Extract the (x, y) coordinate from the center of the cell holding the provided text.  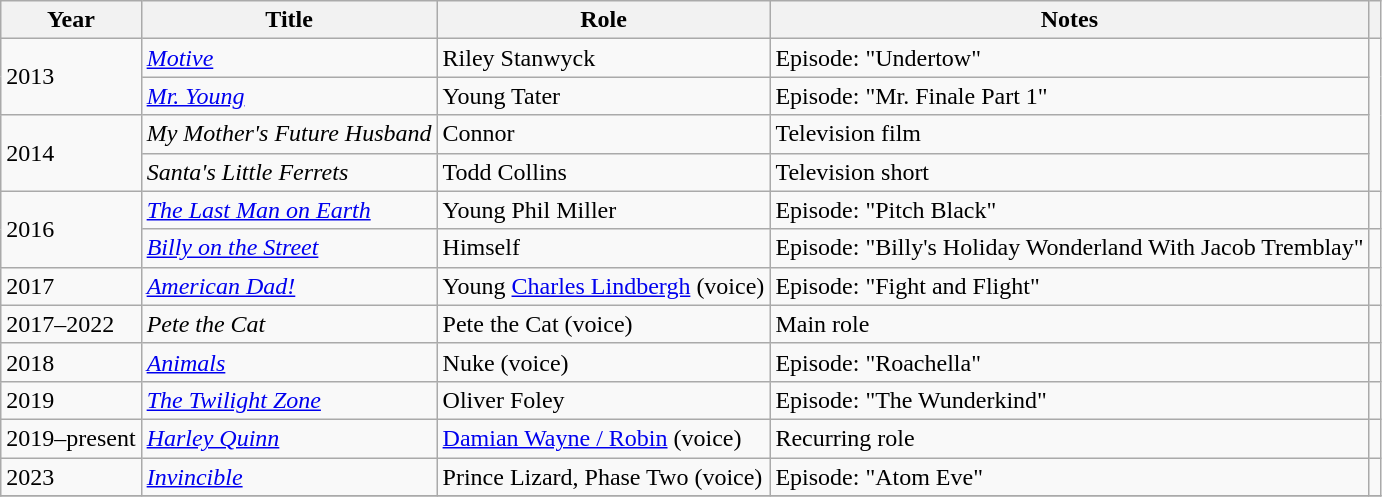
2016 (71, 229)
Damian Wayne / Robin (voice) (604, 438)
2017 (71, 286)
2023 (71, 477)
Invincible (289, 477)
Mr. Young (289, 96)
Episode: "Pitch Black" (1070, 210)
2013 (71, 77)
Television short (1070, 172)
Oliver Foley (604, 400)
Todd Collins (604, 172)
2019–present (71, 438)
Animals (289, 362)
Title (289, 20)
2019 (71, 400)
Main role (1070, 324)
Episode: "The Wunderkind" (1070, 400)
Episode: "Fight and Flight" (1070, 286)
Harley Quinn (289, 438)
The Twilight Zone (289, 400)
Motive (289, 58)
My Mother's Future Husband (289, 134)
Young Tater (604, 96)
Prince Lizard, Phase Two (voice) (604, 477)
Episode: "Roachella" (1070, 362)
Pete the Cat (voice) (604, 324)
Riley Stanwyck (604, 58)
Notes (1070, 20)
Episode: "Mr. Finale Part 1" (1070, 96)
2017–2022 (71, 324)
The Last Man on Earth (289, 210)
Billy on the Street (289, 248)
Recurring role (1070, 438)
Episode: "Billy's Holiday Wonderland With Jacob Tremblay" (1070, 248)
Young Phil Miller (604, 210)
Episode: "Atom Eve" (1070, 477)
Episode: "Undertow" (1070, 58)
Role (604, 20)
American Dad! (289, 286)
Himself (604, 248)
2018 (71, 362)
2014 (71, 153)
Pete the Cat (289, 324)
Nuke (voice) (604, 362)
Television film (1070, 134)
Year (71, 20)
Young Charles Lindbergh (voice) (604, 286)
Santa's Little Ferrets (289, 172)
Connor (604, 134)
